Pinpoint the cell where the given text exists, returning its [x, y] midpoint coordinate. 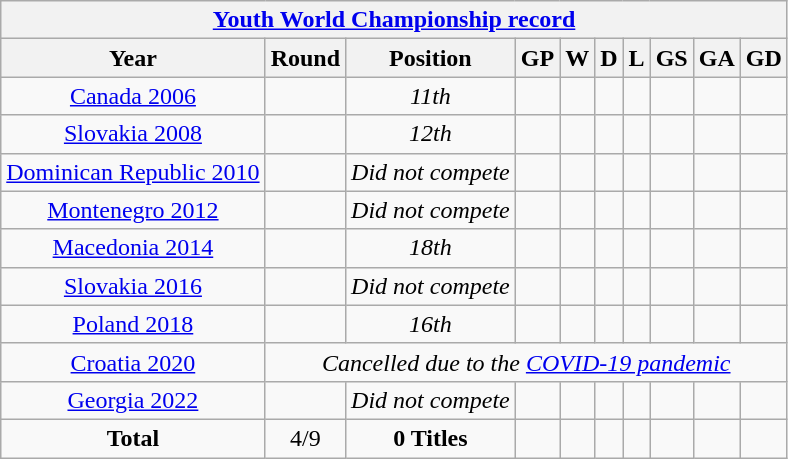
Poland 2018 [133, 324]
Georgia 2022 [133, 400]
Slovakia 2016 [133, 286]
GA [716, 58]
Croatia 2020 [133, 362]
18th [431, 248]
GP [537, 58]
W [578, 58]
Canada 2006 [133, 96]
12th [431, 134]
16th [431, 324]
Total [133, 438]
Round [305, 58]
Macedonia 2014 [133, 248]
GD [764, 58]
Slovakia 2008 [133, 134]
Dominican Republic 2010 [133, 172]
11th [431, 96]
0 Titles [431, 438]
Cancelled due to the COVID-19 pandemic [526, 362]
4/9 [305, 438]
Position [431, 58]
Year [133, 58]
Youth World Championship record [394, 20]
Montenegro 2012 [133, 210]
D [609, 58]
GS [672, 58]
L [636, 58]
